Extract the (X, Y) coordinate from the center of the cell holding the provided text.  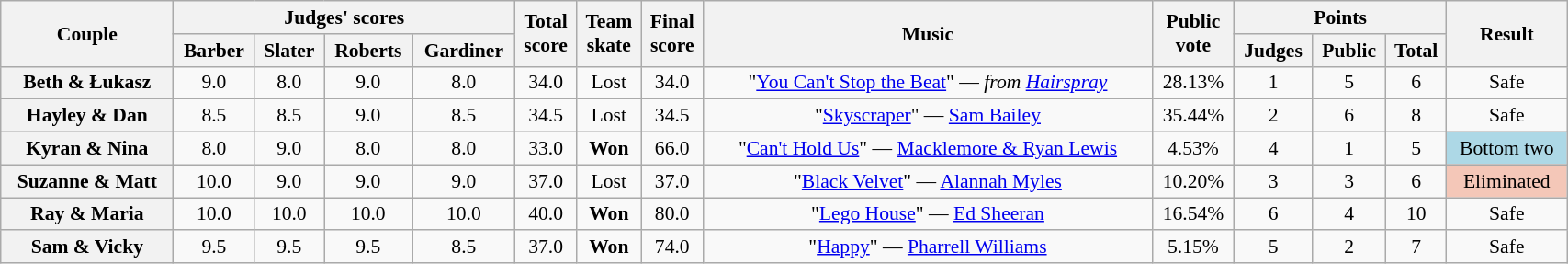
Music (928, 33)
"You Can't Stop the Beat" — from Hairspray (928, 83)
8 (1416, 116)
16.54% (1194, 214)
Barber (214, 51)
7 (1416, 247)
Couple (87, 33)
Points (1340, 17)
"Happy" — Pharrell Williams (928, 247)
66.0 (672, 149)
Judges (1273, 51)
Hayley & Dan (87, 116)
40.0 (546, 214)
33.0 (546, 149)
Public (1349, 51)
Finalscore (672, 33)
Slater (289, 51)
Bottom two (1506, 149)
74.0 (672, 247)
Teamskate (610, 33)
28.13% (1194, 83)
"Can't Hold Us" — Macklemore & Ryan Lewis (928, 149)
"Skyscraper" — Sam Bailey (928, 116)
"Black Velvet" — Alannah Myles (928, 181)
Result (1506, 33)
5.15% (1194, 247)
10 (1416, 214)
4.53% (1194, 149)
35.44% (1194, 116)
Ray & Maria (87, 214)
10.20% (1194, 181)
80.0 (672, 214)
Totalscore (546, 33)
Suzanne & Matt (87, 181)
Publicvote (1194, 33)
Sam & Vicky (87, 247)
Eliminated (1506, 181)
Roberts (368, 51)
Judges' scores (344, 17)
Gardiner (464, 51)
Kyran & Nina (87, 149)
"Lego House" — Ed Sheeran (928, 214)
Total (1416, 51)
Beth & Łukasz (87, 83)
